Capture the cell that displays the provided text and extract its [X, Y] central coordinate. 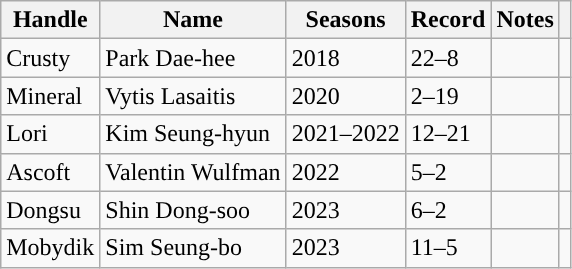
Sim Seung-bo [193, 248]
Handle [50, 20]
11–5 [448, 248]
6–2 [448, 210]
Vytis Lasaitis [193, 96]
Seasons [346, 20]
2022 [346, 172]
Lori [50, 134]
2021–2022 [346, 134]
Crusty [50, 58]
Mineral [50, 96]
Name [193, 20]
22–8 [448, 58]
5–2 [448, 172]
Ascoft [50, 172]
Record [448, 20]
Kim Seung-hyun [193, 134]
2020 [346, 96]
12–21 [448, 134]
2018 [346, 58]
Mobydik [50, 248]
Valentin Wulfman [193, 172]
Shin Dong-soo [193, 210]
Notes [525, 20]
2–19 [448, 96]
Park Dae-hee [193, 58]
Dongsu [50, 210]
